Find where the given text appears and provide that cell's center as [x, y] coordinate. 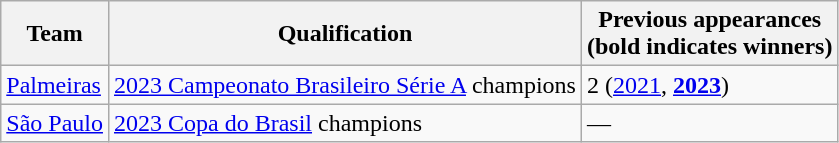
2023 Campeonato Brasileiro Série A champions [344, 85]
2 (2021, 2023) [709, 85]
2023 Copa do Brasil champions [344, 123]
Previous appearances(bold indicates winners) [709, 34]
Qualification [344, 34]
São Paulo [55, 123]
Palmeiras [55, 85]
— [709, 123]
Team [55, 34]
